Find where the given text appears and provide that cell's center as [X, Y] coordinate. 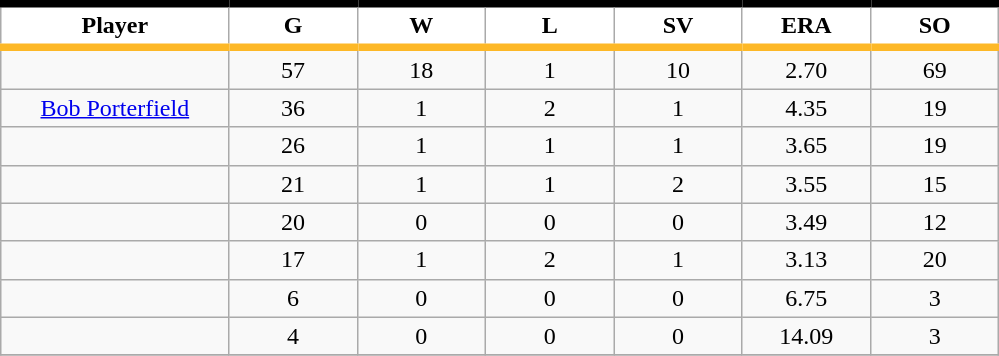
21 [293, 184]
SV [678, 26]
17 [293, 260]
L [550, 26]
G [293, 26]
Bob Porterfield [115, 108]
15 [934, 184]
6.75 [806, 298]
6 [293, 298]
Player [115, 26]
3.65 [806, 146]
36 [293, 108]
4 [293, 336]
26 [293, 146]
3.55 [806, 184]
69 [934, 68]
57 [293, 68]
14.09 [806, 336]
SO [934, 26]
12 [934, 222]
3.49 [806, 222]
3.13 [806, 260]
4.35 [806, 108]
2.70 [806, 68]
W [421, 26]
ERA [806, 26]
18 [421, 68]
10 [678, 68]
